Output the [x, y] coordinate of the center of the cell containing the given text.  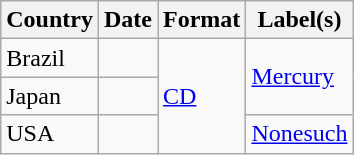
Japan [50, 96]
Nonesuch [300, 134]
Brazil [50, 58]
USA [50, 134]
Label(s) [300, 20]
Mercury [300, 77]
Country [50, 20]
Format [202, 20]
Date [128, 20]
CD [202, 96]
